Extract the (x, y) coordinate from the center of the cell holding the provided text.  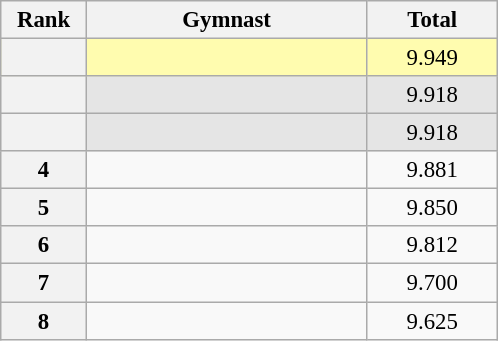
Gymnast (226, 20)
6 (44, 245)
8 (44, 321)
7 (44, 283)
9.881 (432, 170)
9.850 (432, 208)
4 (44, 170)
9.949 (432, 58)
9.625 (432, 321)
9.700 (432, 283)
5 (44, 208)
9.812 (432, 245)
Total (432, 20)
Rank (44, 20)
